Output the (x, y) coordinate of the center of the cell containing the given text.  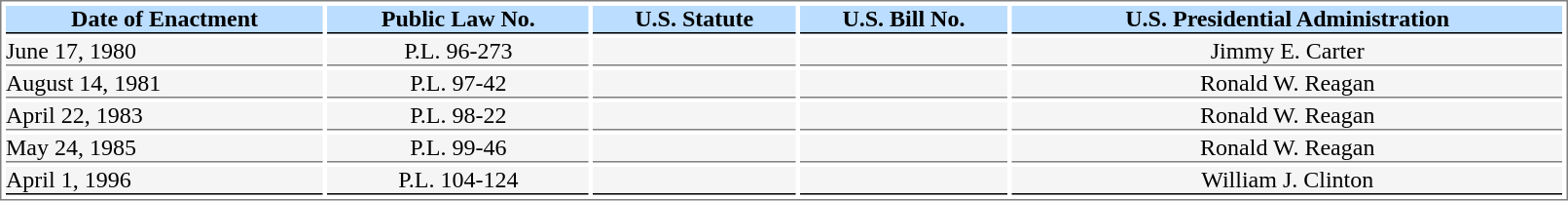
Public Law No. (458, 20)
April 22, 1983 (164, 116)
P.L. 96-273 (458, 52)
U.S. Statute (695, 20)
P.L. 99-46 (458, 148)
Jimmy E. Carter (1288, 52)
William J. Clinton (1288, 181)
June 17, 1980 (164, 52)
U.S. Bill No. (903, 20)
August 14, 1981 (164, 84)
P.L. 104-124 (458, 181)
May 24, 1985 (164, 148)
U.S. Presidential Administration (1288, 20)
P.L. 97-42 (458, 84)
April 1, 1996 (164, 181)
Date of Enactment (164, 20)
P.L. 98-22 (458, 116)
